Find where the given text appears and provide that cell's center as [x, y] coordinate. 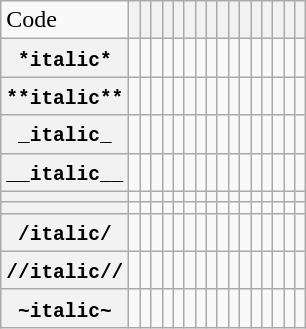
**italic** [65, 96]
~italic~ [65, 308]
*italic* [65, 58]
/italic/ [65, 232]
__italic__ [65, 172]
//italic// [65, 270]
Code [65, 20]
_italic_ [65, 134]
